Pinpoint the cell where the given text exists, returning its [x, y] midpoint coordinate. 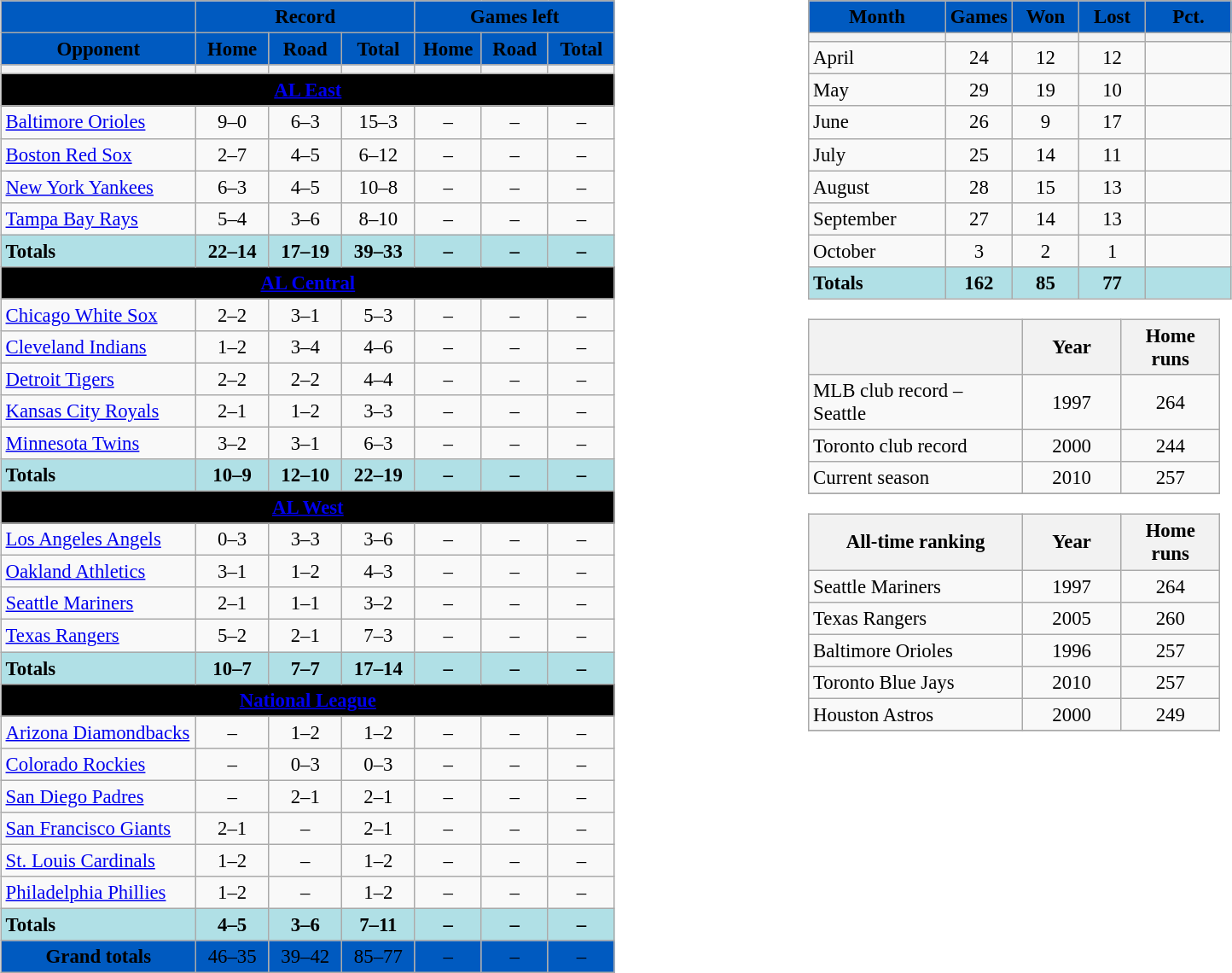
Colorado Rockies [98, 764]
May [877, 90]
85 [1045, 283]
1996 [1072, 650]
Oakland Athletics [98, 572]
10 [1113, 90]
1–1 [305, 603]
3–4 [305, 347]
29 [979, 90]
24 [979, 58]
2–7 [232, 154]
9–0 [232, 122]
5–3 [379, 315]
7–3 [379, 636]
2005 [1072, 618]
September [877, 218]
26 [979, 122]
39–42 [305, 957]
28 [979, 187]
New York Yankees [98, 187]
17–14 [379, 668]
National League [307, 700]
27 [979, 218]
Houston Astros [916, 714]
AL Central [307, 283]
4–6 [379, 347]
7–7 [305, 668]
St. Louis Cardinals [98, 860]
10–7 [232, 668]
Kansas City Royals [98, 411]
Cleveland Indians [98, 347]
MLB club record – Seattle [916, 403]
Current season [916, 478]
5–2 [232, 636]
260 [1171, 618]
AL West [307, 508]
Won [1045, 17]
19 [1045, 90]
22–19 [379, 475]
Tampa Bay Rays [98, 218]
162 [979, 283]
22–14 [232, 251]
2 [1045, 251]
4–3 [379, 572]
15 [1045, 187]
Arizona Diamondbacks [98, 732]
15–3 [379, 122]
October [877, 251]
Philadelphia Phillies [98, 893]
Lost [1113, 17]
Boston Red Sox [98, 154]
August [877, 187]
85–77 [379, 957]
Games [979, 17]
Month [877, 17]
8–10 [379, 218]
San Diego Padres [98, 796]
June [877, 122]
39–33 [379, 251]
Record [305, 17]
25 [979, 154]
17 [1113, 122]
Games left [514, 17]
Detroit Tigers [98, 379]
Toronto club record [916, 446]
Pct. [1189, 17]
7–11 [379, 924]
77 [1113, 283]
San Francisco Giants [98, 828]
AL East [307, 90]
9 [1045, 122]
11 [1113, 154]
17–19 [305, 251]
July [877, 154]
Minnesota Twins [98, 443]
Grand totals [98, 957]
Chicago White Sox [98, 315]
249 [1171, 714]
Toronto Blue Jays [916, 682]
46–35 [232, 957]
3 [979, 251]
10–8 [379, 187]
244 [1171, 446]
Opponent [98, 50]
4–4 [379, 379]
1 [1113, 251]
All-time ranking [916, 543]
Los Angeles Angels [98, 539]
6–12 [379, 154]
10–9 [232, 475]
12–10 [305, 475]
April [877, 58]
5–4 [232, 218]
